Extract the (X, Y) coordinate from the center of the cell holding the provided text.  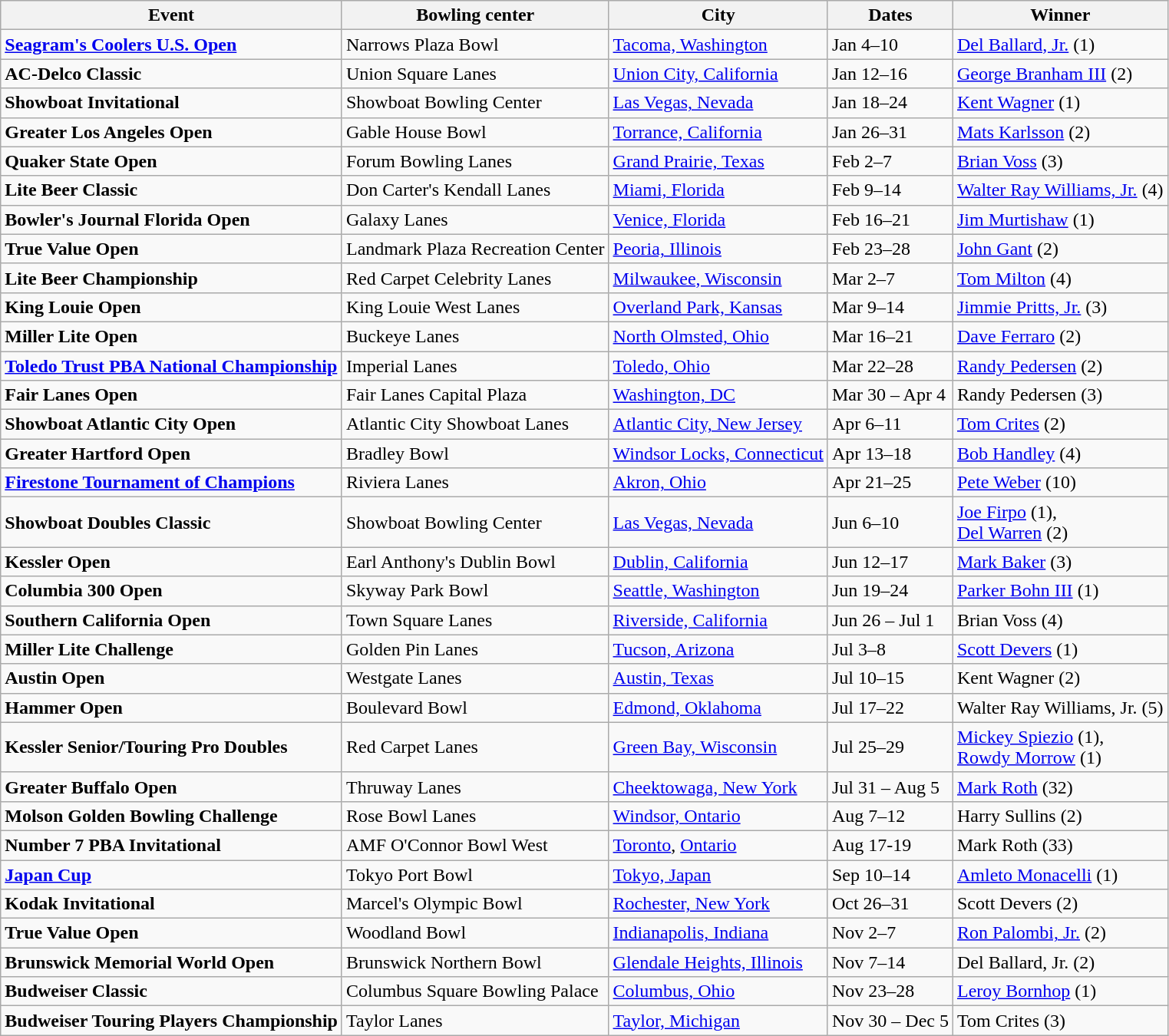
Atlantic City Showboat Lanes (475, 424)
Atlantic City, New Jersey (718, 424)
Scott Devers (1) (1060, 649)
Kessler Open (172, 562)
Gable House Bowl (475, 132)
Austin, Texas (718, 678)
Leroy Bornhop (1) (1060, 991)
Overland Park, Kansas (718, 307)
Miami, Florida (718, 190)
Don Carter's Kendall Lanes (475, 190)
Mar 9–14 (890, 307)
Jan 12–16 (890, 74)
Riverside, California (718, 620)
Jan 18–24 (890, 103)
Jul 3–8 (890, 649)
AMF O'Connor Bowl West (475, 845)
Dublin, California (718, 562)
Aug 7–12 (890, 816)
Rose Bowl Lanes (475, 816)
Columbus Square Bowling Palace (475, 991)
Mats Karlsson (2) (1060, 132)
Number 7 PBA Invitational (172, 845)
North Olmsted, Ohio (718, 336)
Miller Lite Challenge (172, 649)
Jan 4–10 (890, 45)
Dave Ferraro (2) (1060, 336)
Columbus, Ohio (718, 991)
Mar 2–7 (890, 278)
Jul 17–22 (890, 708)
Nov 30 – Dec 5 (890, 1021)
Milwaukee, Wisconsin (718, 278)
Red Carpet Lanes (475, 747)
Thruway Lanes (475, 787)
Greater Los Angeles Open (172, 132)
Buckeye Lanes (475, 336)
Dates (890, 15)
Seattle, Washington (718, 591)
Seagram's Coolers U.S. Open (172, 45)
Firestone Tournament of Champions (172, 483)
Randy Pedersen (2) (1060, 366)
Brian Voss (3) (1060, 161)
King Louie West Lanes (475, 307)
Lite Beer Classic (172, 190)
Tacoma, Washington (718, 45)
Jul 31 – Aug 5 (890, 787)
Harry Sullins (2) (1060, 816)
Jan 26–31 (890, 132)
Brunswick Northern Bowl (475, 962)
Apr 6–11 (890, 424)
Parker Bohn III (1) (1060, 591)
Japan Cup (172, 874)
Nov 7–14 (890, 962)
Quaker State Open (172, 161)
Event (172, 15)
Columbia 300 Open (172, 591)
Ron Palombi, Jr. (2) (1060, 933)
Miller Lite Open (172, 336)
Apr 13–18 (890, 454)
Pete Weber (10) (1060, 483)
Indianapolis, Indiana (718, 933)
Jun 6–10 (890, 522)
John Gant (2) (1060, 249)
Nov 2–7 (890, 933)
Akron, Ohio (718, 483)
Jun 12–17 (890, 562)
Showboat Doubles Classic (172, 522)
Apr 21–25 (890, 483)
Mar 22–28 (890, 366)
Winner (1060, 15)
Feb 23–28 (890, 249)
Tom Crites (2) (1060, 424)
Toronto, Ontario (718, 845)
Jul 10–15 (890, 678)
Green Bay, Wisconsin (718, 747)
Kent Wagner (1) (1060, 103)
Tom Milton (4) (1060, 278)
Toledo Trust PBA National Championship (172, 366)
Austin Open (172, 678)
Marcel's Olympic Bowl (475, 904)
Mark Baker (3) (1060, 562)
Budweiser Classic (172, 991)
Greater Hartford Open (172, 454)
Del Ballard, Jr. (2) (1060, 962)
Del Ballard, Jr. (1) (1060, 45)
Feb 9–14 (890, 190)
Union Square Lanes (475, 74)
Venice, Florida (718, 219)
Town Square Lanes (475, 620)
Budweiser Touring Players Championship (172, 1021)
Tucson, Arizona (718, 649)
Southern California Open (172, 620)
Golden Pin Lanes (475, 649)
Tokyo, Japan (718, 874)
Greater Buffalo Open (172, 787)
Mar 16–21 (890, 336)
Taylor Lanes (475, 1021)
Showboat Atlantic City Open (172, 424)
Imperial Lanes (475, 366)
Forum Bowling Lanes (475, 161)
Skyway Park Bowl (475, 591)
King Louie Open (172, 307)
Edmond, Oklahoma (718, 708)
Toledo, Ohio (718, 366)
Kent Wagner (2) (1060, 678)
Tom Crites (3) (1060, 1021)
Taylor, Michigan (718, 1021)
Glendale Heights, Illinois (718, 962)
Boulevard Bowl (475, 708)
Hammer Open (172, 708)
Scott Devers (2) (1060, 904)
Jul 25–29 (890, 747)
Mark Roth (32) (1060, 787)
Narrows Plaza Bowl (475, 45)
Nov 23–28 (890, 991)
Fair Lanes Open (172, 395)
Oct 26–31 (890, 904)
Grand Prairie, Texas (718, 161)
Fair Lanes Capital Plaza (475, 395)
Westgate Lanes (475, 678)
Brunswick Memorial World Open (172, 962)
Tokyo Port Bowl (475, 874)
Bob Handley (4) (1060, 454)
Sep 10–14 (890, 874)
Torrance, California (718, 132)
Jim Murtishaw (1) (1060, 219)
Red Carpet Celebrity Lanes (475, 278)
Walter Ray Williams, Jr. (5) (1060, 708)
Joe Firpo (1),Del Warren (2) (1060, 522)
Riviera Lanes (475, 483)
Landmark Plaza Recreation Center (475, 249)
Rochester, New York (718, 904)
Mickey Spiezio (1),Rowdy Morrow (1) (1060, 747)
Brian Voss (4) (1060, 620)
Earl Anthony's Dublin Bowl (475, 562)
Windsor, Ontario (718, 816)
Peoria, Illinois (718, 249)
Bowler's Journal Florida Open (172, 219)
Bowling center (475, 15)
Amleto Monacelli (1) (1060, 874)
Showboat Invitational (172, 103)
City (718, 15)
Mark Roth (33) (1060, 845)
Kodak Invitational (172, 904)
Feb 16–21 (890, 219)
Washington, DC (718, 395)
Walter Ray Williams, Jr. (4) (1060, 190)
Randy Pedersen (3) (1060, 395)
Bradley Bowl (475, 454)
Kessler Senior/Touring Pro Doubles (172, 747)
Woodland Bowl (475, 933)
Lite Beer Championship (172, 278)
George Branham III (2) (1060, 74)
Galaxy Lanes (475, 219)
Jun 19–24 (890, 591)
Windsor Locks, Connecticut (718, 454)
Cheektowaga, New York (718, 787)
Feb 2–7 (890, 161)
Aug 17-19 (890, 845)
AC-Delco Classic (172, 74)
Jimmie Pritts, Jr. (3) (1060, 307)
Union City, California (718, 74)
Jun 26 – Jul 1 (890, 620)
Mar 30 – Apr 4 (890, 395)
Molson Golden Bowling Challenge (172, 816)
